Pinpoint the cell where the given text exists, returning its [X, Y] midpoint coordinate. 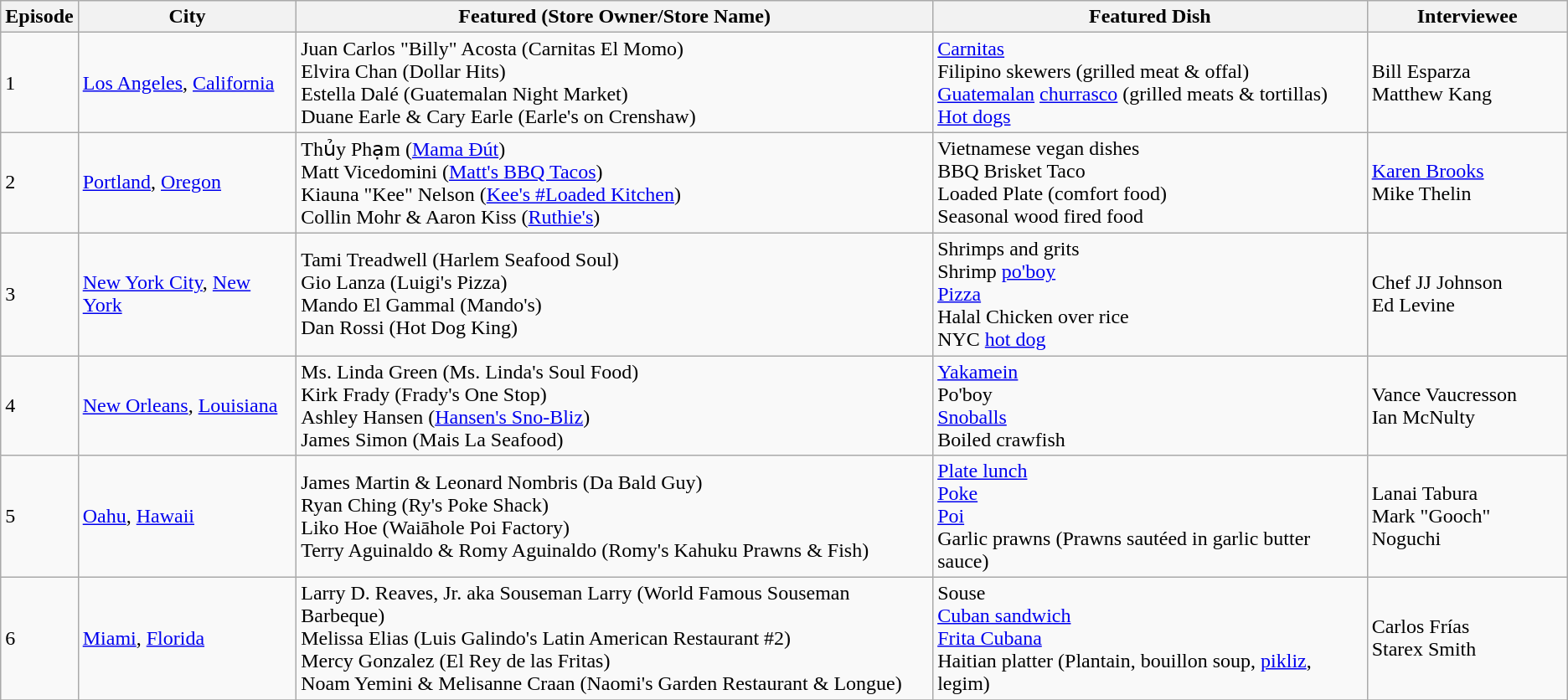
Plate lunchPokePoiGarlic prawns (Prawns sautéed in garlic butter sauce) [1150, 517]
Ms. Linda Green (Ms. Linda's Soul Food)Kirk Frady (Frady's One Stop)Ashley Hansen (Hansen's Sno-Bliz)James Simon (Mais La Seafood) [615, 405]
Featured Dish [1150, 17]
CarnitasFilipino skewers (grilled meat & offal)Guatemalan churrasco (grilled meats & tortillas)Hot dogs [1150, 82]
Lanai TaburaMark "Gooch" Noguchi [1467, 517]
Featured (Store Owner/Store Name) [615, 17]
New Orleans, Louisiana [188, 405]
City [188, 17]
2 [39, 183]
Miami, Florida [188, 639]
Shrimps and gritsShrimp po'boyPizzaHalal Chicken over riceNYC hot dog [1150, 294]
Oahu, Hawaii [188, 517]
YakameinPo'boySnoballsBoiled crawfish [1150, 405]
Vietnamese vegan dishesBBQ Brisket TacoLoaded Plate (comfort food)Seasonal wood fired food [1150, 183]
Interviewee [1467, 17]
Vance VaucressonIan McNulty [1467, 405]
Tami Treadwell (Harlem Seafood Soul)Gio Lanza (Luigi's Pizza)Mando El Gammal (Mando's)Dan Rossi (Hot Dog King) [615, 294]
5 [39, 517]
3 [39, 294]
SouseCuban sandwichFrita CubanaHaitian platter (Plantain, bouillon soup, pikliz, legim) [1150, 639]
Carlos FríasStarex Smith [1467, 639]
Chef JJ JohnsonEd Levine [1467, 294]
Thủy Phạm (Mama Đút)Matt Vicedomini (Matt's BBQ Tacos)Kiauna "Kee" Nelson (Kee's #Loaded Kitchen)Collin Mohr & Aaron Kiss (Ruthie's) [615, 183]
New York City, New York [188, 294]
6 [39, 639]
4 [39, 405]
Portland, Oregon [188, 183]
Bill EsparzaMatthew Kang [1467, 82]
Los Angeles, California [188, 82]
Karen BrooksMike Thelin [1467, 183]
1 [39, 82]
Episode [39, 17]
